Identify which cell holds the provided text, then report its [X, Y] central coordinate. 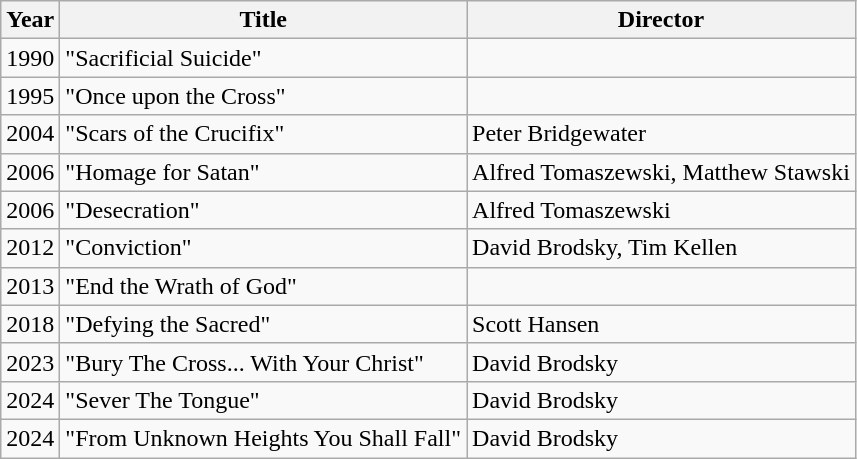
2018 [30, 324]
Director [662, 20]
Alfred Tomaszewski [662, 210]
2013 [30, 286]
Title [264, 20]
Alfred Tomaszewski, Matthew Stawski [662, 172]
"Scars of the Crucifix" [264, 134]
1995 [30, 96]
"Conviction" [264, 248]
"Defying the Sacred" [264, 324]
"Sever The Tongue" [264, 400]
2023 [30, 362]
"From Unknown Heights You Shall Fall" [264, 438]
Year [30, 20]
"Homage for Satan" [264, 172]
Peter Bridgewater [662, 134]
1990 [30, 58]
"Sacrificial Suicide" [264, 58]
"Once upon the Cross" [264, 96]
2012 [30, 248]
"Desecration" [264, 210]
Scott Hansen [662, 324]
"End the Wrath of God" [264, 286]
2004 [30, 134]
"Bury The Cross... With Your Christ" [264, 362]
David Brodsky, Tim Kellen [662, 248]
